Return (X, Y) of the center of cell containing provided text 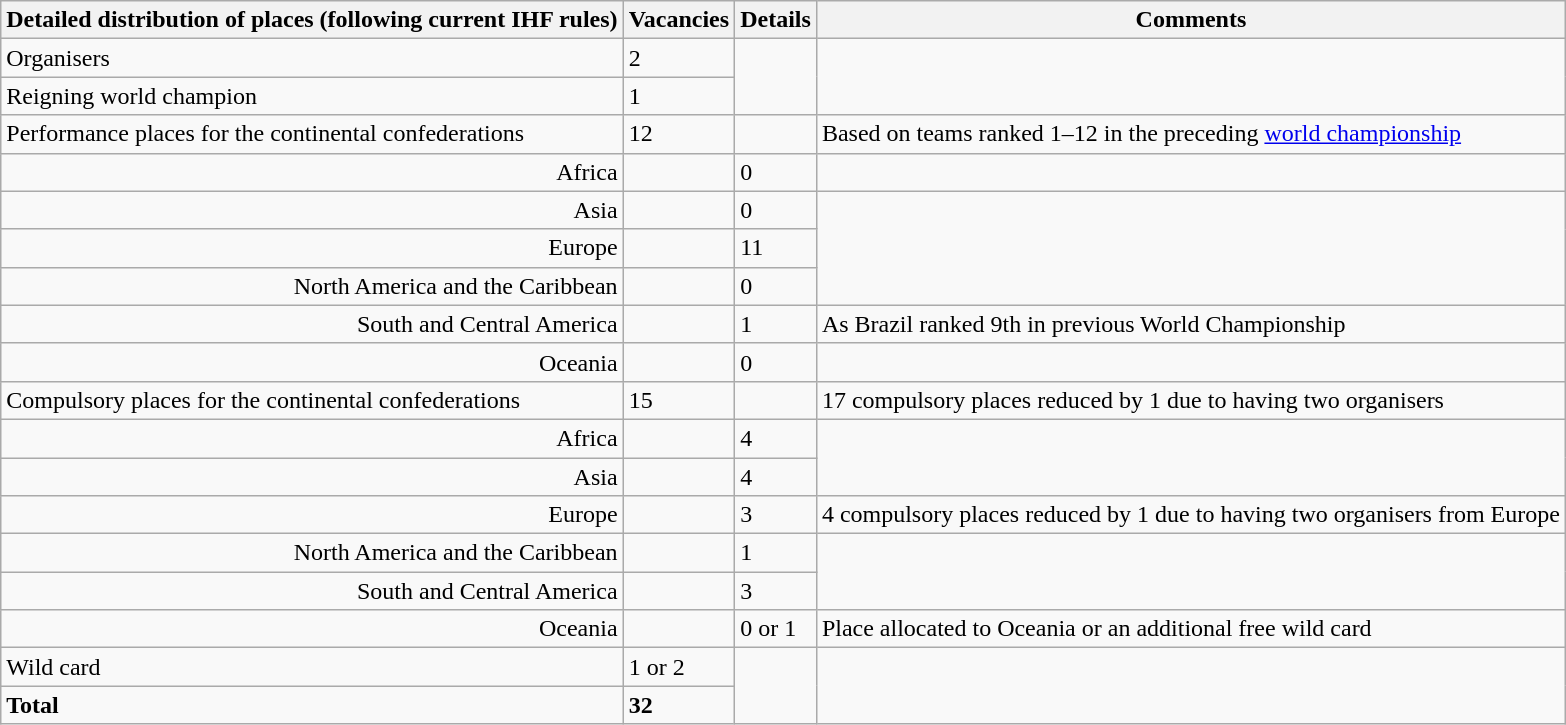
32 (679, 705)
15 (679, 400)
17 compulsory places reduced by 1 due to having two organisers (1190, 400)
Organisers (312, 58)
Detailed distribution of places (following current IHF rules) (312, 20)
Comments (1190, 20)
0 or 1 (776, 629)
4 compulsory places reduced by 1 due to having two organisers from Europe (1190, 515)
12 (679, 134)
1 or 2 (679, 667)
Wild card (312, 667)
Based on teams ranked 1–12 in the preceding world championship (1190, 134)
Details (776, 20)
Total (312, 705)
Performance places for the continental confederations (312, 134)
As Brazil ranked 9th in previous World Championship (1190, 324)
Compulsory places for the continental confederations (312, 400)
Vacancies (679, 20)
Place allocated to Oceania or an additional free wild card (1190, 629)
2 (679, 58)
11 (776, 248)
Reigning world champion (312, 96)
